Search for the cell housing the specified text and yield its (x, y) center coordinate. 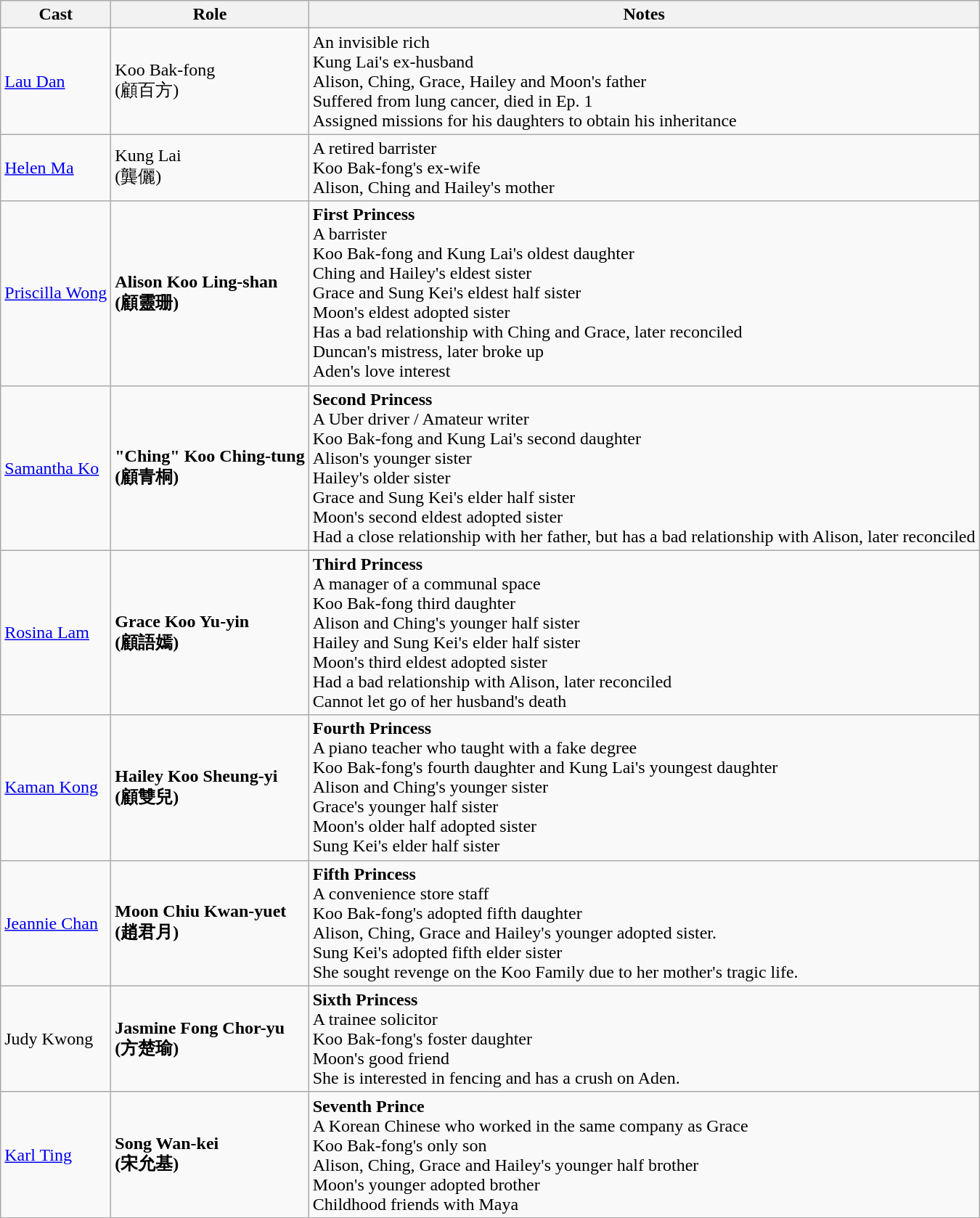
"Ching" Koo Ching-tung (顧青桐) (210, 467)
Rosina Lam (56, 633)
Hailey Koo Sheung-yi (顧雙兒) (210, 788)
Alison Koo Ling-shan (顧靈珊) (210, 293)
Role (210, 15)
Song Wan-kei (宋允基) (210, 1154)
Kaman Kong (56, 788)
Jeannie Chan (56, 923)
Karl Ting (56, 1154)
Koo Bak-fong (顧百方) (210, 81)
Judy Kwong (56, 1039)
A retired barristerKoo Bak-fong's ex-wifeAlison, Ching and Hailey's mother (644, 168)
Kung Lai (龔儷) (210, 168)
Samantha Ko (56, 467)
Jasmine Fong Chor-yu (方楚瑜) (210, 1039)
Cast (56, 15)
Grace Koo Yu-yin (顧語嫣) (210, 633)
Notes (644, 15)
Sixth Princess A trainee solicitor Koo Bak-fong's foster daughter Moon's good friend She is interested in fencing and has a crush on Aden. (644, 1039)
Moon Chiu Kwan-yuet (趙君月) (210, 923)
Priscilla Wong (56, 293)
Lau Dan (56, 81)
Helen Ma (56, 168)
